Return the [X, Y] coordinate for the center point of the cell that contains the specified text.  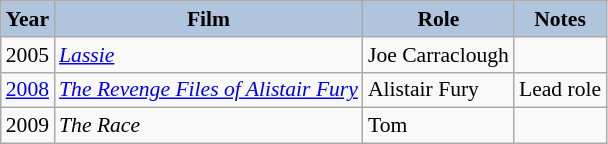
2009 [28, 126]
Joe Carraclough [438, 55]
The Race [208, 126]
Year [28, 19]
Notes [560, 19]
Alistair Fury [438, 90]
Role [438, 19]
Lassie [208, 55]
The Revenge Files of Alistair Fury [208, 90]
2005 [28, 55]
Lead role [560, 90]
Tom [438, 126]
2008 [28, 90]
Film [208, 19]
